Determine the (x, y) coordinate at the center of the cell enclosing the given text.  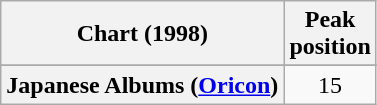
Japanese Albums (Oricon) (142, 85)
15 (330, 85)
Chart (1998) (142, 34)
Peakposition (330, 34)
